Output the [x, y] coordinate of the center of the cell containing the given text.  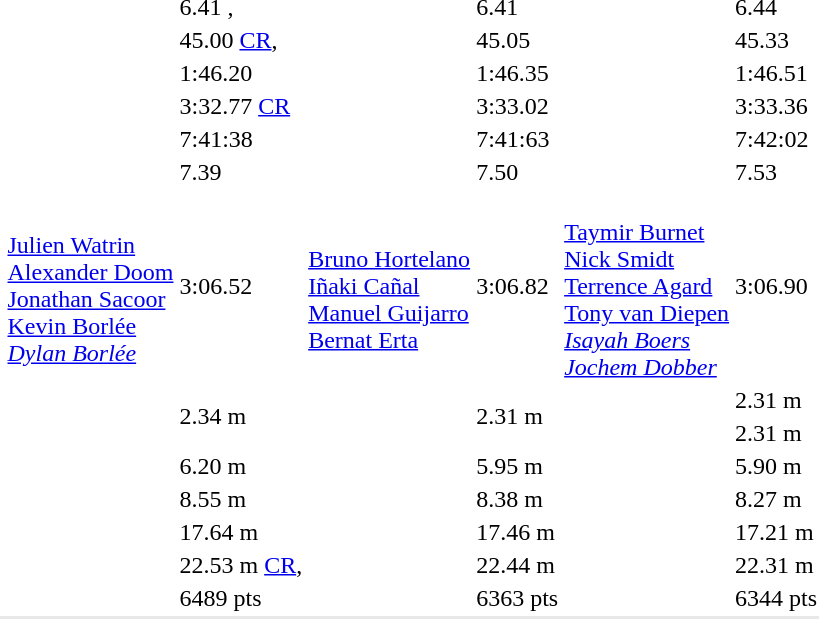
5.95 m [518, 466]
7:42:02 [776, 139]
17.64 m [241, 532]
22.44 m [518, 565]
7.53 [776, 172]
22.53 m CR, [241, 565]
Julien Watrin Alexander DoomJonathan SacoorKevin BorléeDylan Borlée [90, 286]
45.05 [518, 40]
2.34 m [241, 416]
22.31 m [776, 565]
3:06.90 [776, 286]
6344 pts [776, 598]
3:33.02 [518, 106]
3:32.77 CR [241, 106]
7.39 [241, 172]
1:46.20 [241, 73]
8.27 m [776, 499]
17.21 m [776, 532]
5.90 m [776, 466]
3:06.52 [241, 286]
3:33.36 [776, 106]
7.50 [518, 172]
3:06.82 [518, 286]
45.00 CR, [241, 40]
6489 pts [241, 598]
17.46 m [518, 532]
Bruno HortelanoIñaki CañalManuel GuijarroBernat Erta [390, 286]
7:41:63 [518, 139]
8.55 m [241, 499]
Taymir BurnetNick SmidtTerrence AgardTony van DiepenIsayah BoersJochem Dobber [647, 286]
6.20 m [241, 466]
8.38 m [518, 499]
1:46.51 [776, 73]
45.33 [776, 40]
1:46.35 [518, 73]
6363 pts [518, 598]
7:41:38 [241, 139]
